Pinpoint the cell where the given text exists, returning its [X, Y] midpoint coordinate. 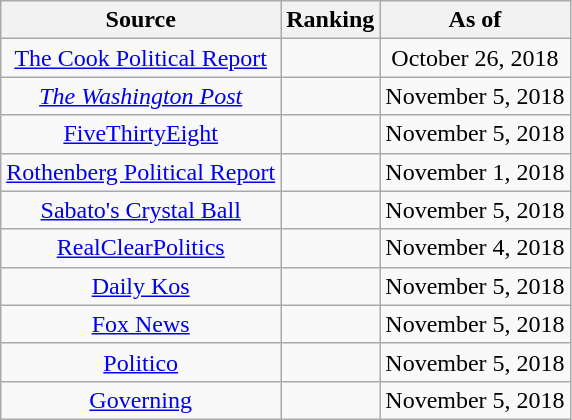
Daily Kos [141, 286]
Sabato's Crystal Ball [141, 210]
November 1, 2018 [475, 172]
October 26, 2018 [475, 58]
Ranking [330, 20]
Rothenberg Political Report [141, 172]
As of [475, 20]
Governing [141, 400]
November 4, 2018 [475, 248]
The Washington Post [141, 96]
Politico [141, 362]
FiveThirtyEight [141, 134]
Fox News [141, 324]
RealClearPolitics [141, 248]
The Cook Political Report [141, 58]
Source [141, 20]
